Capture the cell that displays the provided text and extract its (X, Y) central coordinate. 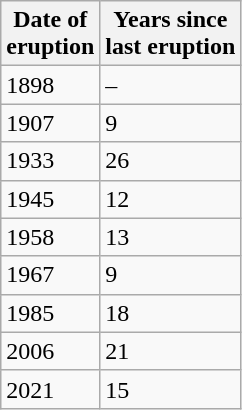
1898 (50, 85)
15 (170, 389)
2006 (50, 351)
1958 (50, 237)
1933 (50, 161)
26 (170, 161)
1945 (50, 199)
21 (170, 351)
Date oferuption (50, 34)
1985 (50, 313)
– (170, 85)
12 (170, 199)
1967 (50, 275)
13 (170, 237)
1907 (50, 123)
18 (170, 313)
Years sincelast eruption (170, 34)
2021 (50, 389)
